Return the [x, y] coordinate for the center point of the cell that contains the specified text.  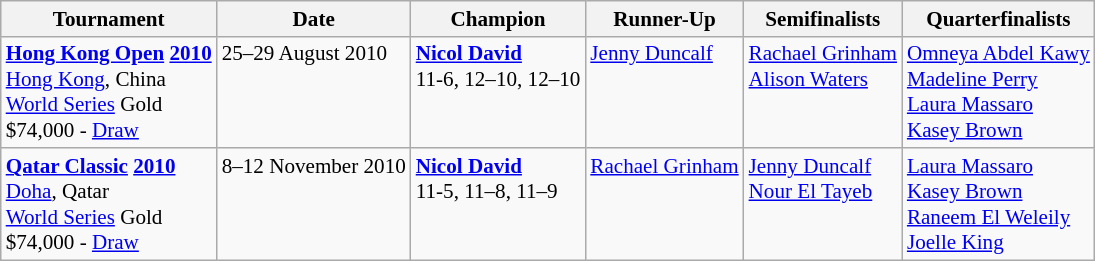
8–12 November 2010 [314, 204]
Qatar Classic 2010 Doha, QatarWorld Series Gold$74,000 - Draw [109, 204]
25–29 August 2010 [314, 92]
Jenny Duncalf [664, 92]
Champion [498, 18]
Date [314, 18]
Tournament [109, 18]
Quarterfinalists [998, 18]
Runner-Up [664, 18]
Omneya Abdel Kawy Madeline Perry Laura Massaro Kasey Brown [998, 92]
Nicol David11-5, 11–8, 11–9 [498, 204]
Rachael Grinham Alison Waters [823, 92]
Rachael Grinham [664, 204]
Laura Massaro Kasey Brown Raneem El Weleily Joelle King [998, 204]
Semifinalists [823, 18]
Hong Kong Open 2010 Hong Kong, ChinaWorld Series Gold$74,000 - Draw [109, 92]
Nicol David11-6, 12–10, 12–10 [498, 92]
Jenny Duncalf Nour El Tayeb [823, 204]
